Locate the cell with the specified text and output its [x, y] center coordinate. 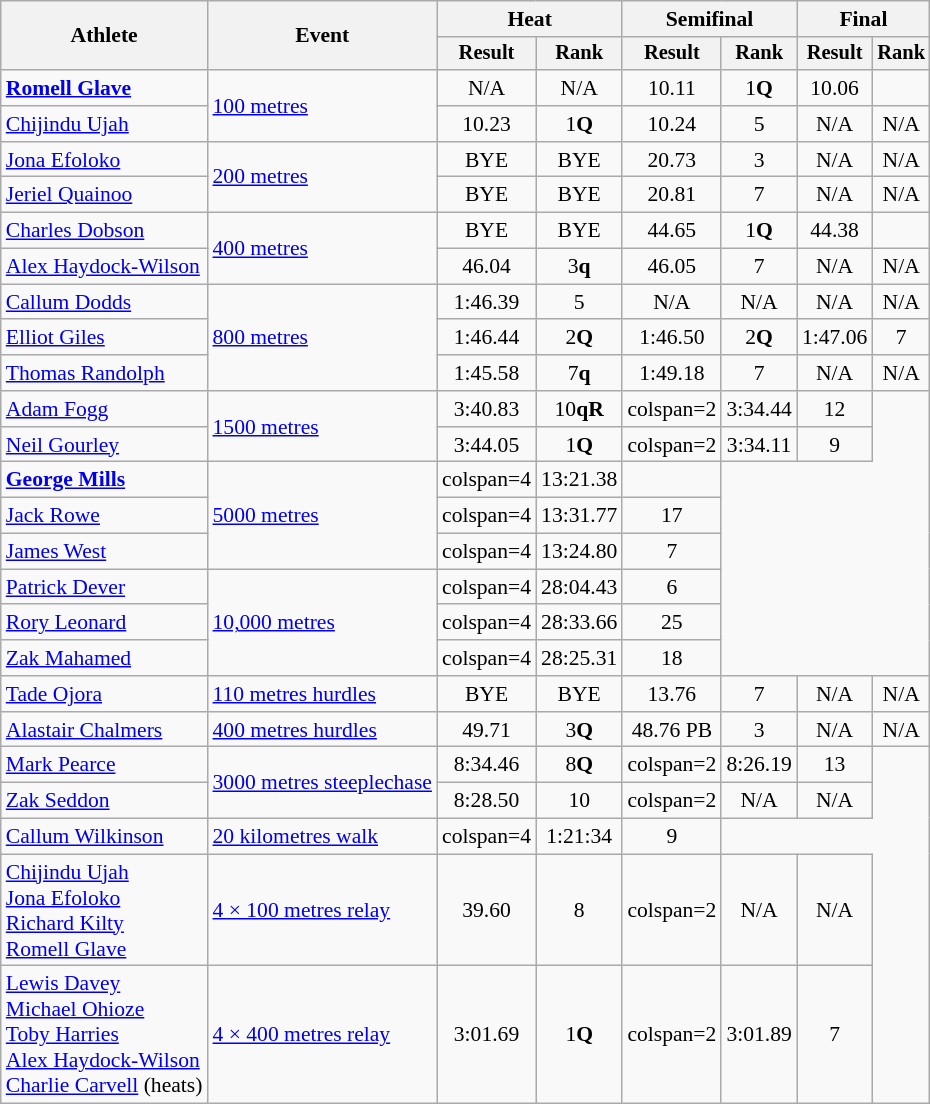
46.05 [672, 267]
100 metres [322, 106]
Athlete [104, 36]
8:26.19 [758, 765]
Chijindu UjahJona EfolokoRichard KiltyRomell Glave [104, 910]
Alex Haydock-Wilson [104, 267]
13:31.77 [579, 516]
1:46.50 [672, 338]
39.60 [486, 910]
10.11 [672, 88]
200 metres [322, 178]
Patrick Dever [104, 587]
4 × 100 metres relay [322, 910]
48.76 PB [672, 730]
1:45.58 [486, 373]
28:33.66 [579, 623]
400 metres [322, 248]
4 × 400 metres relay [322, 1035]
110 metres hurdles [322, 694]
400 metres hurdles [322, 730]
49.71 [486, 730]
Final [864, 19]
3:34.44 [758, 409]
3Q [579, 730]
28:04.43 [579, 587]
13:21.38 [579, 480]
Charles Dobson [104, 231]
46.04 [486, 267]
Heat [530, 19]
George Mills [104, 480]
8 [579, 910]
Tade Ojora [104, 694]
Adam Fogg [104, 409]
18 [672, 658]
13:24.80 [579, 552]
28:25.31 [579, 658]
17 [672, 516]
25 [672, 623]
Zak Seddon [104, 801]
10.23 [486, 124]
10.24 [672, 124]
Jona Efoloko [104, 160]
Mark Pearce [104, 765]
3:34.11 [758, 445]
Lewis DaveyMichael OhiozeToby HarriesAlex Haydock-WilsonCharlie Carvell (heats) [104, 1035]
12 [834, 409]
5000 metres [322, 516]
Chijindu Ujah [104, 124]
44.38 [834, 231]
Alastair Chalmers [104, 730]
44.65 [672, 231]
Event [322, 36]
Elliot Giles [104, 338]
3q [579, 267]
13.76 [672, 694]
7q [579, 373]
13 [834, 765]
Thomas Randolph [104, 373]
3:01.69 [486, 1035]
3:44.05 [486, 445]
8:34.46 [486, 765]
8:28.50 [486, 801]
1500 metres [322, 426]
1:49.18 [672, 373]
Jack Rowe [104, 516]
Semifinal [710, 19]
Zak Mahamed [104, 658]
20 kilometres walk [322, 837]
Rory Leonard [104, 623]
20.81 [672, 195]
10,000 metres [322, 622]
20.73 [672, 160]
10qR [579, 409]
800 metres [322, 338]
Callum Wilkinson [104, 837]
Neil Gourley [104, 445]
Callum Dodds [104, 302]
1:47.06 [834, 338]
1:46.39 [486, 302]
1:46.44 [486, 338]
6 [672, 587]
3:40.83 [486, 409]
10 [579, 801]
8Q [579, 765]
3000 metres steeplechase [322, 782]
James West [104, 552]
Jeriel Quainoo [104, 195]
10.06 [834, 88]
3:01.89 [758, 1035]
1:21:34 [579, 837]
Romell Glave [104, 88]
